Capture the cell that displays the provided text and extract its (X, Y) central coordinate. 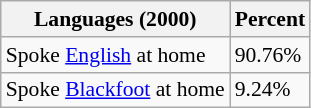
Spoke Blackfoot at home (116, 90)
Spoke English at home (116, 55)
9.24% (270, 90)
90.76% (270, 55)
Languages (2000) (116, 19)
Percent (270, 19)
